Extract the [X, Y] coordinate from the center of the cell holding the provided text.  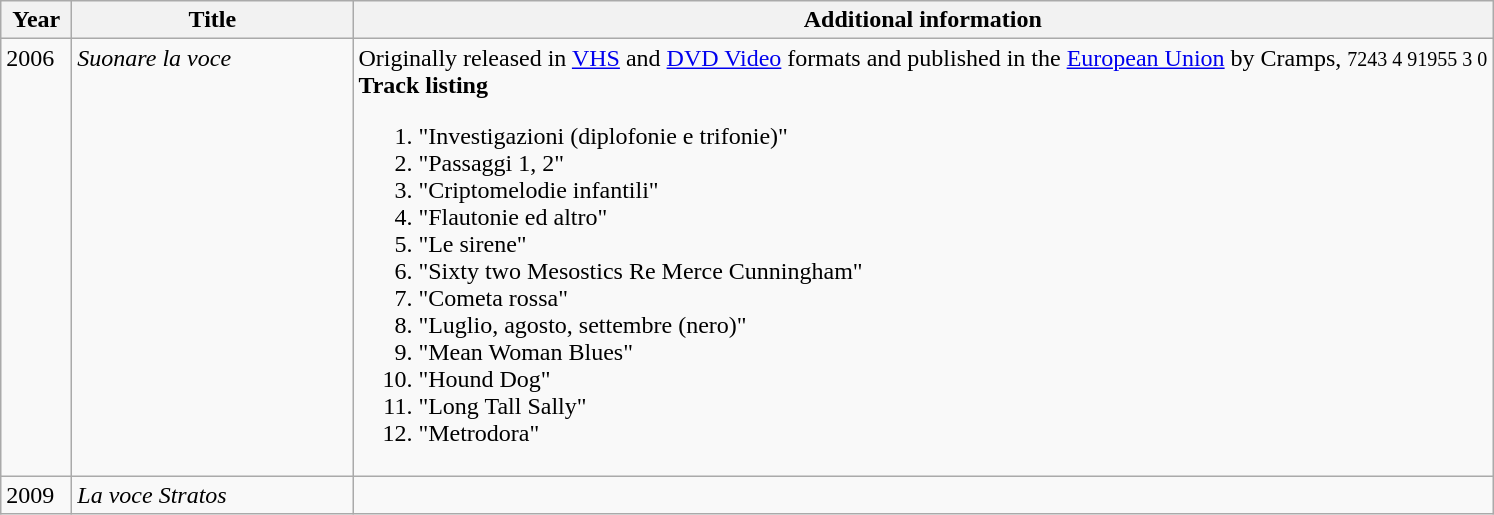
Title [212, 20]
2006 [36, 258]
2009 [36, 495]
La voce Stratos [212, 495]
Year [36, 20]
Additional information [923, 20]
Suonare la voce [212, 258]
